Determine the [X, Y] coordinate at the center of the cell enclosing the given text.  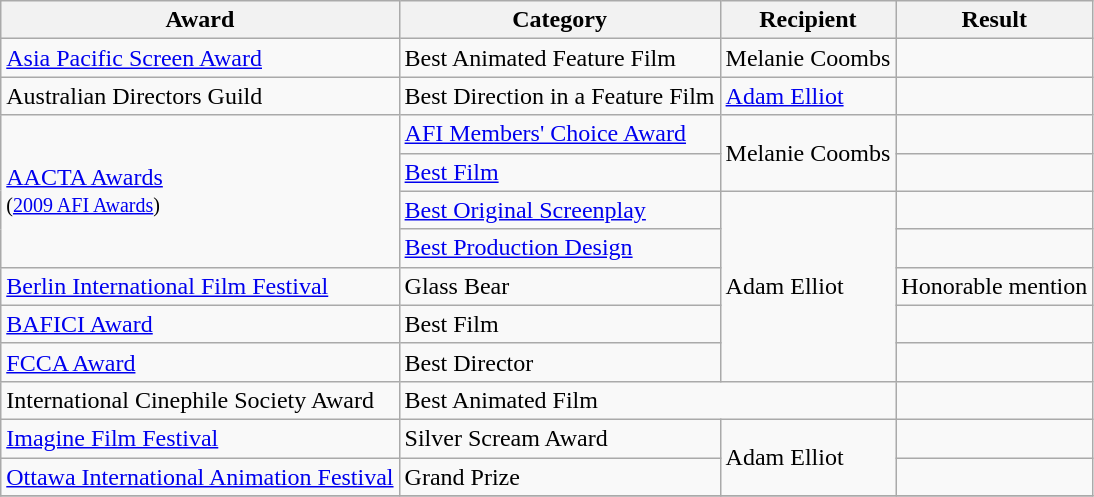
AFI Members' Choice Award [560, 134]
Best Direction in a Feature Film [560, 96]
Glass Bear [560, 286]
FCCA Award [200, 362]
Asia Pacific Screen Award [200, 58]
Best Director [560, 362]
Berlin International Film Festival [200, 286]
Best Production Design [560, 248]
Award [200, 20]
Honorable mention [994, 286]
Silver Scream Award [560, 438]
Result [994, 20]
International Cinephile Society Award [200, 400]
Best Original Screenplay [560, 210]
Grand Prize [560, 477]
Category [560, 20]
Best Animated Feature Film [560, 58]
AACTA Awards(2009 AFI Awards) [200, 191]
Australian Directors Guild [200, 96]
Ottawa International Animation Festival [200, 477]
BAFICI Award [200, 324]
Best Animated Film [648, 400]
Imagine Film Festival [200, 438]
Recipient [808, 20]
